Search for the cell housing the specified text and yield its [X, Y] center coordinate. 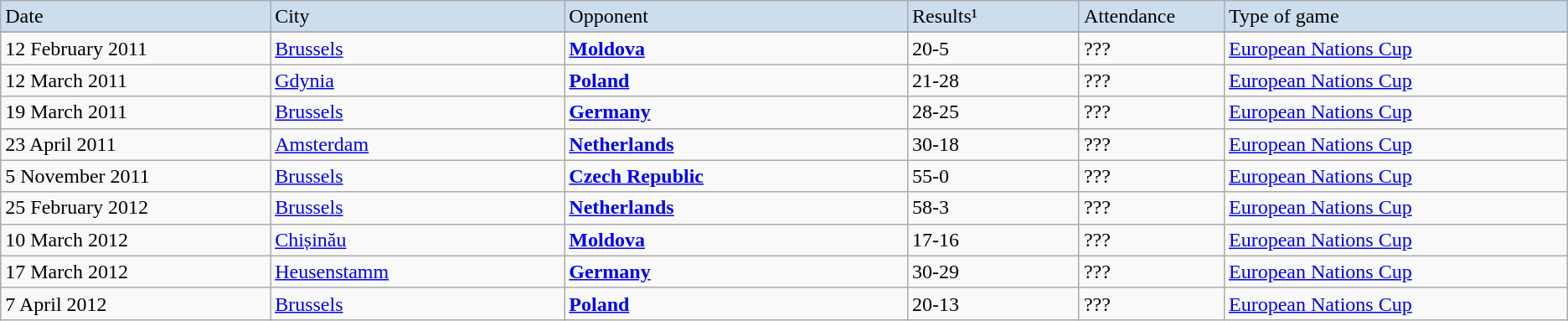
17-16 [993, 240]
28-25 [993, 112]
55-0 [993, 176]
21-28 [993, 80]
Type of game [1395, 17]
Attendance [1151, 17]
19 March 2011 [136, 112]
Heusenstamm [417, 272]
23 April 2011 [136, 144]
Results¹ [993, 17]
Opponent [736, 17]
20-13 [993, 303]
Amsterdam [417, 144]
City [417, 17]
Czech Republic [736, 176]
10 March 2012 [136, 240]
25 February 2012 [136, 208]
12 February 2011 [136, 49]
58-3 [993, 208]
17 March 2012 [136, 272]
30-18 [993, 144]
Date [136, 17]
Chișinău [417, 240]
30-29 [993, 272]
20-5 [993, 49]
12 March 2011 [136, 80]
Gdynia [417, 80]
7 April 2012 [136, 303]
5 November 2011 [136, 176]
